From the cell containing the given text, extract its center point as [x, y] coordinate. 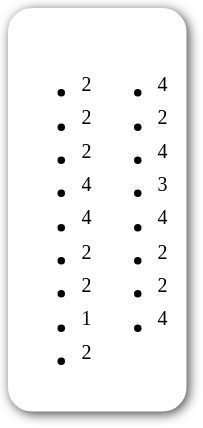
42434224 [132, 210]
222442212 [56, 210]
